Search for the cell housing the specified text and yield its [X, Y] center coordinate. 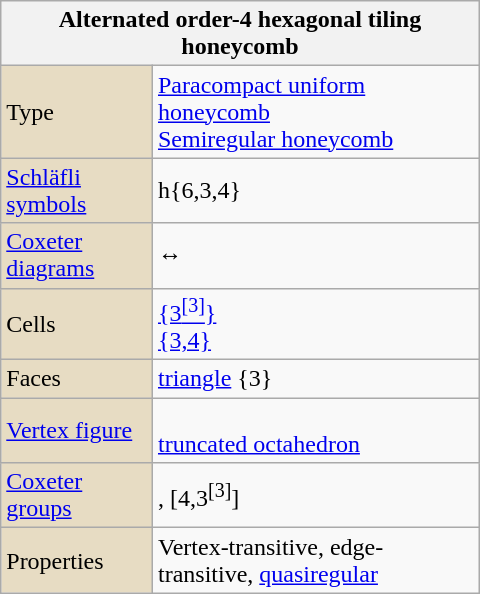
truncated octahedron [316, 430]
Faces [77, 379]
Cells [77, 324]
triangle {3} [316, 379]
↔ [316, 256]
{3[3]} {3,4} [316, 324]
Coxeter diagrams [77, 256]
, [4,3[3]] [316, 496]
Vertex-transitive, edge-transitive, quasiregular [316, 560]
Vertex figure [77, 430]
h{6,3,4} [316, 190]
Type [77, 112]
Alternated order-4 hexagonal tiling honeycomb [240, 34]
Coxeter groups [77, 496]
Properties [77, 560]
Paracompact uniform honeycombSemiregular honeycomb [316, 112]
Schläfli symbols [77, 190]
